Search for the cell housing the specified text and yield its [X, Y] center coordinate. 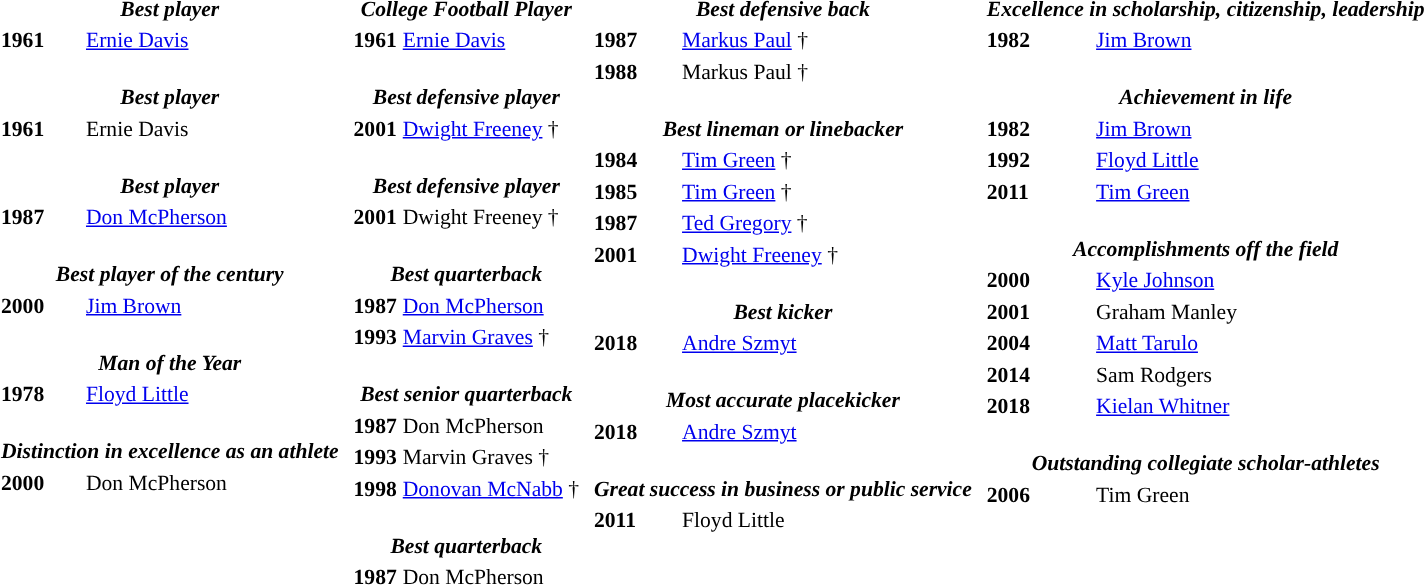
1992 [1038, 160]
Man of the Year [170, 350]
1985 [636, 192]
1998 [375, 488]
1984 [636, 160]
Best lineman or linebacker [784, 116]
2004 [1038, 343]
2006 [1038, 494]
Best senior quarterback [466, 381]
Best player of the century [170, 261]
1988 [636, 72]
2014 [1038, 374]
1978 [41, 394]
Best kicker [784, 299]
Jim Brown [212, 306]
Ted Gregory † [828, 223]
Most accurate placekicker [784, 387]
Donovan McNabb † [490, 488]
Great success in business or public service [784, 476]
Distinction in excellence as an athlete [170, 439]
